Provide the [X, Y] coordinate of the cell's center where the given text is located.  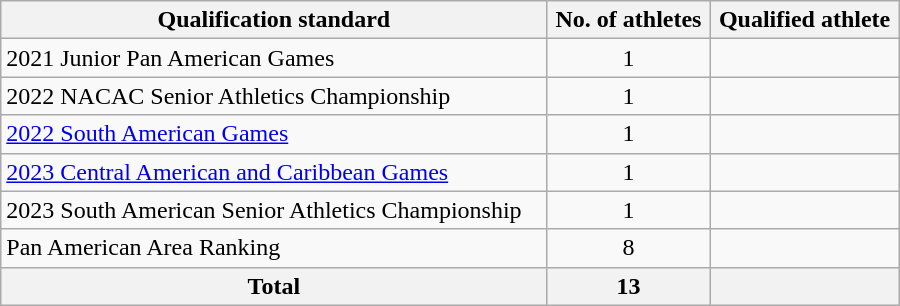
13 [628, 286]
Pan American Area Ranking [274, 248]
2022 South American Games [274, 134]
2022 NACAC Senior Athletics Championship [274, 96]
2021 Junior Pan American Games [274, 58]
8 [628, 248]
2023 South American Senior Athletics Championship [274, 210]
2023 Central American and Caribbean Games [274, 172]
Total [274, 286]
Qualified athlete [804, 20]
No. of athletes [628, 20]
Qualification standard [274, 20]
